Find where the given text appears and provide that cell's center as (x, y) coordinate. 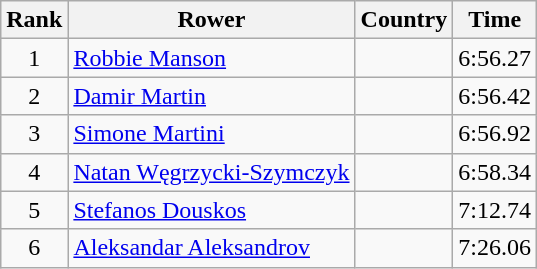
Country (404, 20)
Robbie Manson (212, 58)
Aleksandar Aleksandrov (212, 248)
Simone Martini (212, 134)
6 (34, 248)
6:56.42 (495, 96)
6:58.34 (495, 172)
Time (495, 20)
3 (34, 134)
6:56.92 (495, 134)
2 (34, 96)
Natan Węgrzycki-Szymczyk (212, 172)
5 (34, 210)
7:12.74 (495, 210)
7:26.06 (495, 248)
Rank (34, 20)
4 (34, 172)
Stefanos Douskos (212, 210)
6:56.27 (495, 58)
1 (34, 58)
Rower (212, 20)
Damir Martin (212, 96)
